Capture the cell that displays the provided text and extract its (x, y) central coordinate. 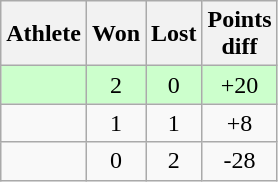
Athlete (44, 34)
Lost (174, 34)
Won (116, 34)
+8 (240, 123)
-28 (240, 161)
+20 (240, 85)
Pointsdiff (240, 34)
